Provide the [x, y] coordinate of the cell's center where the given text is located.  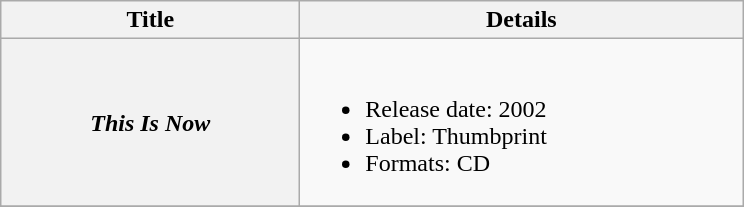
Title [150, 20]
This Is Now [150, 122]
Release date: 2002Label: ThumbprintFormats: CD [522, 122]
Details [522, 20]
